Return the (X, Y) coordinate for the center point of the cell that contains the specified text.  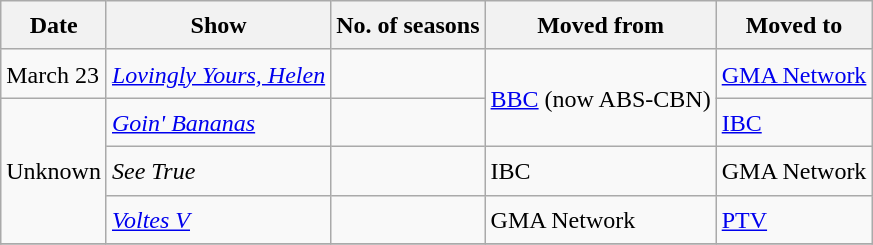
See True (218, 170)
Show (218, 26)
Date (54, 26)
Lovingly Yours, Helen (218, 74)
March 23 (54, 74)
Unknown (54, 171)
Moved from (600, 26)
Voltes V (218, 220)
Goin' Bananas (218, 122)
No. of seasons (408, 26)
PTV (794, 220)
Moved to (794, 26)
BBC (now ABS-CBN) (600, 98)
